From the cell containing the given text, extract its center point as [X, Y] coordinate. 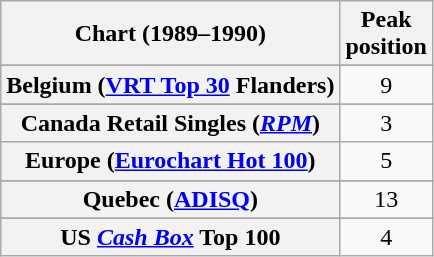
Chart (1989–1990) [170, 34]
Quebec (ADISQ) [170, 199]
4 [386, 237]
Belgium (VRT Top 30 Flanders) [170, 85]
Canada Retail Singles (RPM) [170, 123]
9 [386, 85]
US Cash Box Top 100 [170, 237]
13 [386, 199]
3 [386, 123]
Peakposition [386, 34]
Europe (Eurochart Hot 100) [170, 161]
5 [386, 161]
